Extract the [x, y] coordinate from the center of the cell holding the provided text.  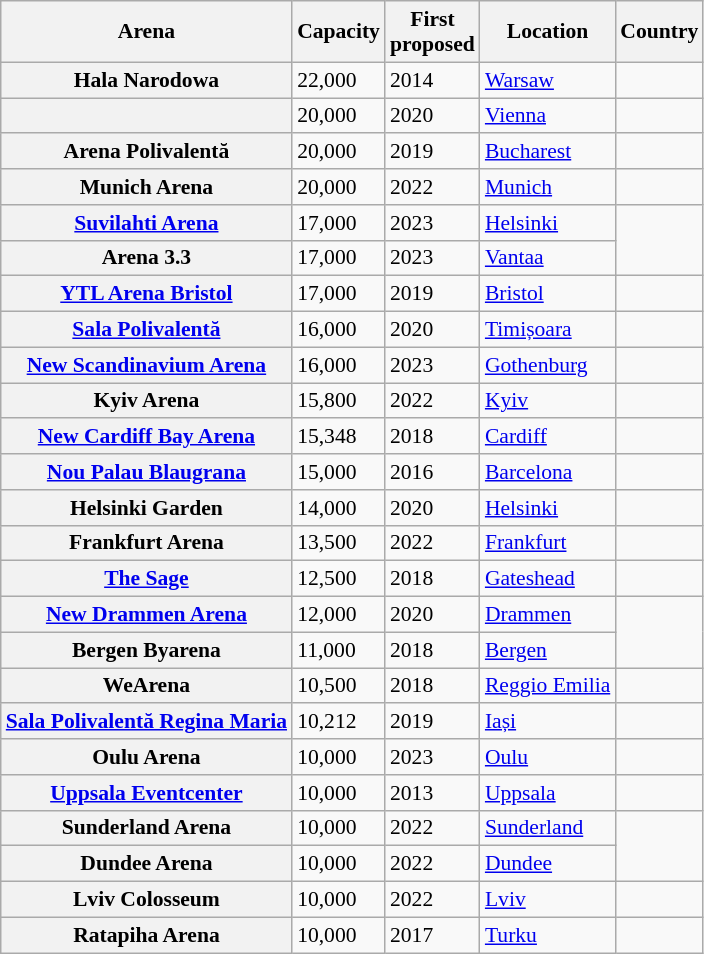
Gothenburg [548, 365]
Hala Narodowa [146, 80]
Nou Palau Blaugrana [146, 472]
Barcelona [548, 472]
Frankfurt [548, 543]
Warsaw [548, 80]
Bristol [548, 294]
12,500 [338, 579]
New Scandinavium Arena [146, 365]
Arena 3.3 [146, 258]
Uppsala Eventcenter [146, 793]
Iași [548, 722]
11,000 [338, 650]
12,000 [338, 615]
WeArena [146, 686]
13,500 [338, 543]
15,000 [338, 472]
Sunderland Arena [146, 828]
Frankfurt Arena [146, 543]
Reggio Emilia [548, 686]
Sunderland [548, 828]
Oulu [548, 757]
Munich Arena [146, 187]
Lviv [548, 900]
Location [548, 32]
Helsinki Garden [146, 508]
Oulu Arena [146, 757]
Kyiv [548, 401]
Cardiff [548, 437]
15,800 [338, 401]
Kyiv Arena [146, 401]
Capacity [338, 32]
Vienna [548, 116]
Suvilahti Arena [146, 223]
Firstproposed [432, 32]
New Cardiff Bay Arena [146, 437]
Arena Polivalentă [146, 152]
Uppsala [548, 793]
Timișoara [548, 330]
Bergen [548, 650]
15,348 [338, 437]
14,000 [338, 508]
Sala Polivalentă [146, 330]
Dundee Arena [146, 864]
2017 [432, 935]
Vantaa [548, 258]
Country [659, 32]
10,212 [338, 722]
Sala Polivalentă Regina Maria [146, 722]
Munich [548, 187]
Drammen [548, 615]
The Sage [146, 579]
Lviv Colosseum [146, 900]
Dundee [548, 864]
2014 [432, 80]
Turku [548, 935]
New Drammen Arena [146, 615]
Gateshead [548, 579]
Bergen Byarena [146, 650]
Arena [146, 32]
2016 [432, 472]
YTL Arena Bristol [146, 294]
2013 [432, 793]
Bucharest [548, 152]
22,000 [338, 80]
Ratapiha Arena [146, 935]
10,500 [338, 686]
